Return (X, Y) of the center of cell containing provided text 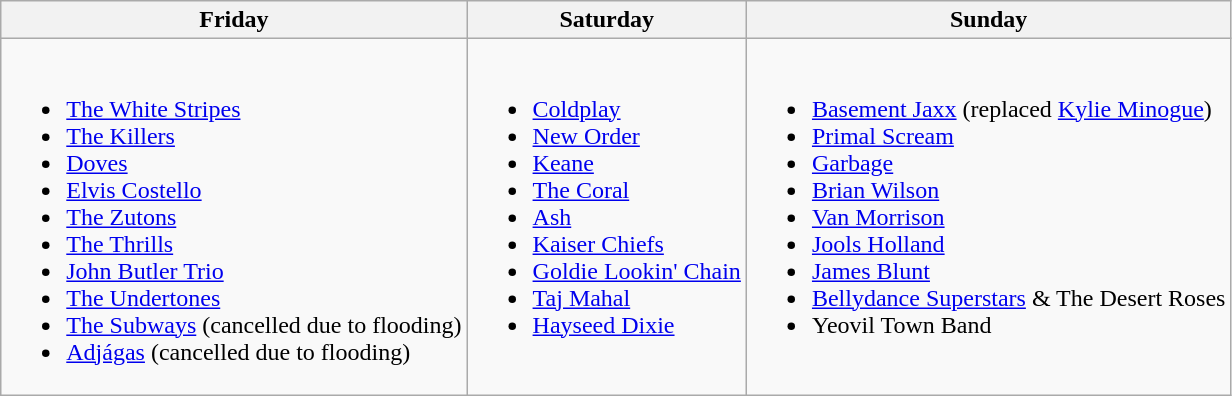
Sunday (988, 20)
Saturday (606, 20)
ColdplayNew OrderKeaneThe CoralAshKaiser ChiefsGoldie Lookin' ChainTaj MahalHayseed Dixie (606, 217)
Friday (234, 20)
